For the text-containing cell, return its midpoint in [x, y] coordinate format. 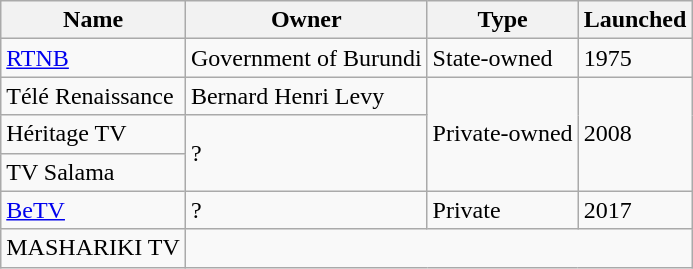
Launched [635, 20]
Owner [306, 20]
Government of Burundi [306, 58]
State-owned [502, 58]
Héritage TV [94, 134]
Type [502, 20]
Private-owned [502, 134]
BeTV [94, 210]
1975 [635, 58]
MASHARIKI TV [94, 248]
Bernard Henri Levy [306, 96]
Télé Renaissance [94, 96]
2017 [635, 210]
RTNB [94, 58]
TV Salama [94, 172]
Name [94, 20]
Private [502, 210]
2008 [635, 134]
